Scan for the cell matching the given text and deliver its (x, y) coordinate at center. 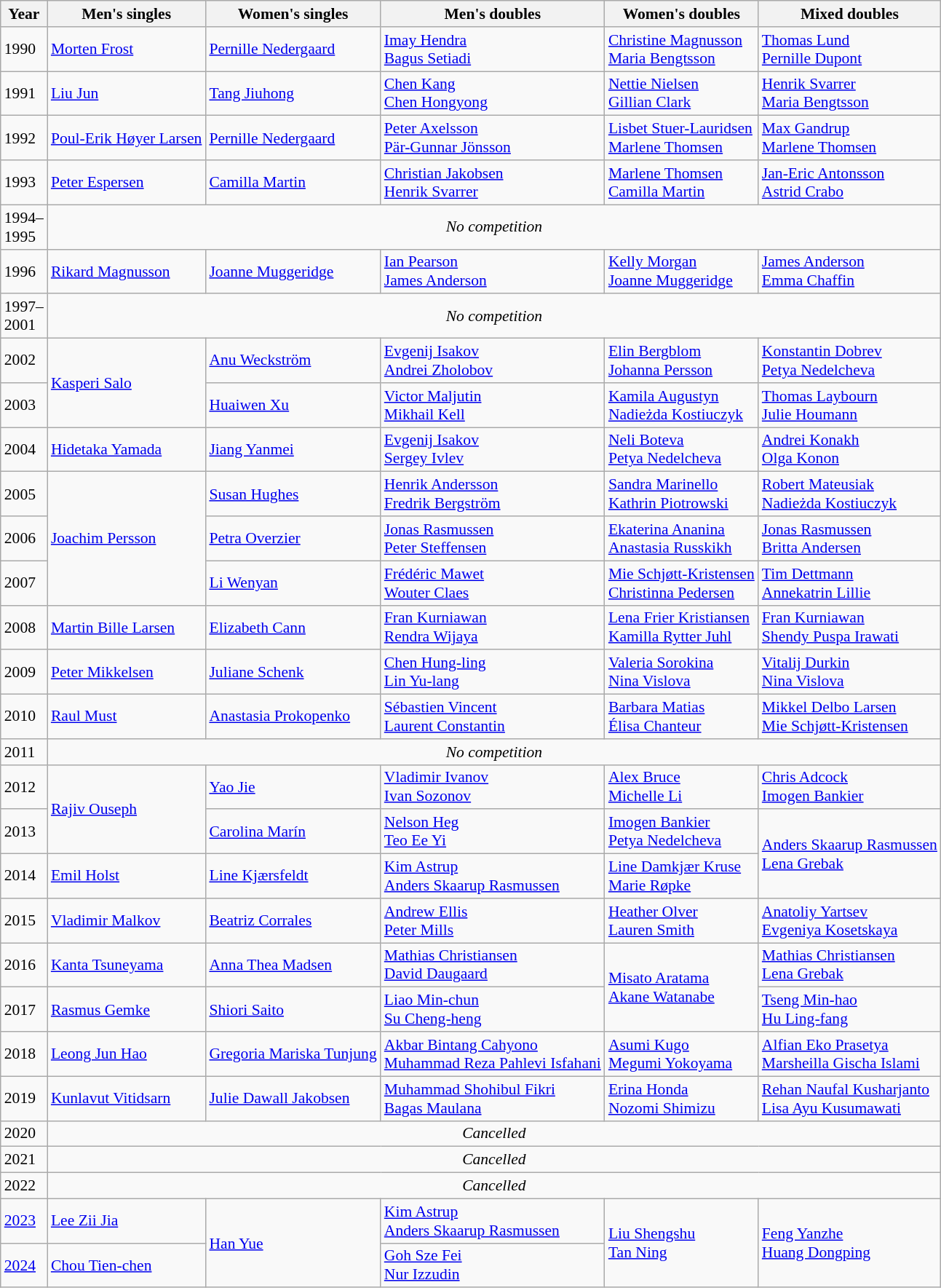
Liao Min-chun Su Cheng-heng (493, 1009)
2006 (24, 539)
Jonas Rasmussen Britta Andersen (850, 539)
2015 (24, 920)
Henrik Svarrer Maria Bengtsson (850, 93)
Max Gandrup Marlene Thomsen (850, 138)
2017 (24, 1009)
Chris Adcock Imogen Bankier (850, 786)
Line Kjærsfeldt (293, 877)
Carolina Marín (293, 831)
Fran Kurniawan Shendy Puspa Irawati (850, 628)
Andrei Konakh Olga Konon (850, 450)
2002 (24, 361)
Kanta Tsuneyama (127, 965)
Han Yue (293, 1243)
Camilla Martin (293, 182)
2021 (24, 1160)
Imay Hendra Bagus Setiadi (493, 50)
Sandra Marinello Kathrin Piotrowski (681, 494)
Mikkel Delbo Larsen Mie Schjøtt-Kristensen (850, 716)
Tseng Min-hao Hu Ling-fang (850, 1009)
Evgenij Isakov Andrei Zholobov (493, 361)
Anna Thea Madsen (293, 965)
Victor Maljutin Mikhail Kell (493, 405)
1992 (24, 138)
Frédéric Mawet Wouter Claes (493, 582)
Sébastien Vincent Laurent Constantin (493, 716)
Leong Jun Hao (127, 1054)
Vladimir Ivanov Ivan Sozonov (493, 786)
Barbara Matias Élisa Chanteur (681, 716)
Vitalij Durkin Nina Vislova (850, 673)
Tang Jiuhong (293, 93)
Elin Bergblom Johanna Persson (681, 361)
Morten Frost (127, 50)
Lisbet Stuer-Lauridsen Marlene Thomsen (681, 138)
Nettie Nielsen Gillian Clark (681, 93)
Joachim Persson (127, 539)
Li Wenyan (293, 582)
Jonas Rasmussen Peter Steffensen (493, 539)
Beatriz Corrales (293, 920)
Peter Espersen (127, 182)
Chen Kang Chen Hongyong (493, 93)
Hidetaka Yamada (127, 450)
Muhammad Shohibul Fikri Bagas Maulana (493, 1098)
Feng Yanzhe Huang Dongping (850, 1243)
Raul Must (127, 716)
Women's singles (293, 14)
Huaiwen Xu (293, 405)
2012 (24, 786)
1994–1995 (24, 227)
Erina Honda Nozomi Shimizu (681, 1098)
Imogen Bankier Petya Nedelcheva (681, 831)
1996 (24, 271)
Ian Pearson James Anderson (493, 271)
Rikard Magnusson (127, 271)
Anu Weckström (293, 361)
Line Damkjær Kruse Marie Røpke (681, 877)
1990 (24, 50)
Men's doubles (493, 14)
Susan Hughes (293, 494)
Christine Magnusson Maria Bengtsson (681, 50)
2014 (24, 877)
2020 (24, 1134)
Tim Dettmann Annekatrin Lillie (850, 582)
2016 (24, 965)
Kelly Morgan Joanne Muggeridge (681, 271)
Rehan Naufal Kusharjanto Lisa Ayu Kusumawati (850, 1098)
Neli Boteva Petya Nedelcheva (681, 450)
Yao Jie (293, 786)
2005 (24, 494)
Anders Skaarup Rasmussen Lena Grebak (850, 854)
2009 (24, 673)
Alex Bruce Michelle Li (681, 786)
Year (24, 14)
Women's doubles (681, 14)
Asumi Kugo Megumi Yokoyama (681, 1054)
2004 (24, 450)
Shiori Saito (293, 1009)
Chen Hung-ling Lin Yu-lang (493, 673)
Andrew Ellis Peter Mills (493, 920)
Petra Overzier (293, 539)
Peter Axelsson Pär-Gunnar Jönsson (493, 138)
James Anderson Emma Chaffin (850, 271)
Kunlavut Vitidsarn (127, 1098)
Mie Schjøtt-Kristensen Christinna Pedersen (681, 582)
Kasperi Salo (127, 383)
Evgenij Isakov Sergey Ivlev (493, 450)
Marlene Thomsen Camilla Martin (681, 182)
Poul-Erik Høyer Larsen (127, 138)
Goh Sze Fei Nur Izzudin (493, 1265)
2010 (24, 716)
Lee Zii Jia (127, 1220)
1993 (24, 182)
Rajiv Ouseph (127, 809)
Elizabeth Cann (293, 628)
Chou Tien-chen (127, 1265)
Lena Frier Kristiansen Kamilla Rytter Juhl (681, 628)
Thomas Laybourn Julie Houmann (850, 405)
Emil Holst (127, 877)
Heather Olver Lauren Smith (681, 920)
Martin Bille Larsen (127, 628)
Anatoliy Yartsev Evgeniya Kosetskaya (850, 920)
Alfian Eko Prasetya Marsheilla Gischa Islami (850, 1054)
Valeria Sorokina Nina Vislova (681, 673)
1991 (24, 93)
Liu Shengshu Tan Ning (681, 1243)
Ekaterina Ananina Anastasia Russkikh (681, 539)
Kamila Augustyn Nadieżda Kostiuczyk (681, 405)
2011 (24, 752)
Christian Jakobsen Henrik Svarrer (493, 182)
Konstantin Dobrev Petya Nedelcheva (850, 361)
2019 (24, 1098)
2018 (24, 1054)
Jiang Yanmei (293, 450)
Henrik Andersson Fredrik Bergström (493, 494)
Anastasia Prokopenko (293, 716)
2007 (24, 582)
Gregoria Mariska Tunjung (293, 1054)
2003 (24, 405)
2013 (24, 831)
Mathias Christiansen Lena Grebak (850, 965)
Robert Mateusiak Nadieżda Kostiuczyk (850, 494)
Nelson Heg Teo Ee Yi (493, 831)
2022 (24, 1186)
Vladimir Malkov (127, 920)
Juliane Schenk (293, 673)
Mixed doubles (850, 14)
Misato Aratama Akane Watanabe (681, 987)
Rasmus Gemke (127, 1009)
Peter Mikkelsen (127, 673)
Men's singles (127, 14)
Jan-Eric Antonsson Astrid Crabo (850, 182)
Thomas Lund Pernille Dupont (850, 50)
2023 (24, 1220)
Liu Jun (127, 93)
Joanne Muggeridge (293, 271)
Akbar Bintang Cahyono Muhammad Reza Pahlevi Isfahani (493, 1054)
2008 (24, 628)
Julie Dawall Jakobsen (293, 1098)
2024 (24, 1265)
1997–2001 (24, 316)
Fran Kurniawan Rendra Wijaya (493, 628)
Mathias Christiansen David Daugaard (493, 965)
